Output the [X, Y] coordinate of the center of the cell containing the given text.  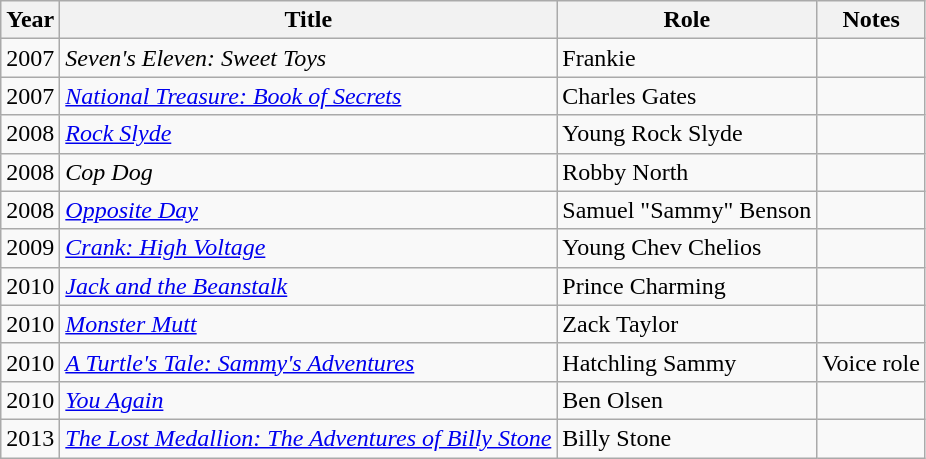
Zack Taylor [687, 324]
Young Chev Chelios [687, 248]
Ben Olsen [687, 400]
A Turtle's Tale: Sammy's Adventures [308, 362]
Prince Charming [687, 286]
Crank: High Voltage [308, 248]
Title [308, 20]
The Lost Medallion: The Adventures of Billy Stone [308, 438]
Jack and the Beanstalk [308, 286]
Monster Mutt [308, 324]
Robby North [687, 172]
Young Rock Slyde [687, 134]
Frankie [687, 58]
Year [30, 20]
Hatchling Sammy [687, 362]
Role [687, 20]
You Again [308, 400]
Rock Slyde [308, 134]
Samuel "Sammy" Benson [687, 210]
Seven's Eleven: Sweet Toys [308, 58]
Billy Stone [687, 438]
2009 [30, 248]
Voice role [872, 362]
Opposite Day [308, 210]
Cop Dog [308, 172]
National Treasure: Book of Secrets [308, 96]
Charles Gates [687, 96]
2013 [30, 438]
Notes [872, 20]
